For the text-containing cell, return its midpoint in [x, y] coordinate format. 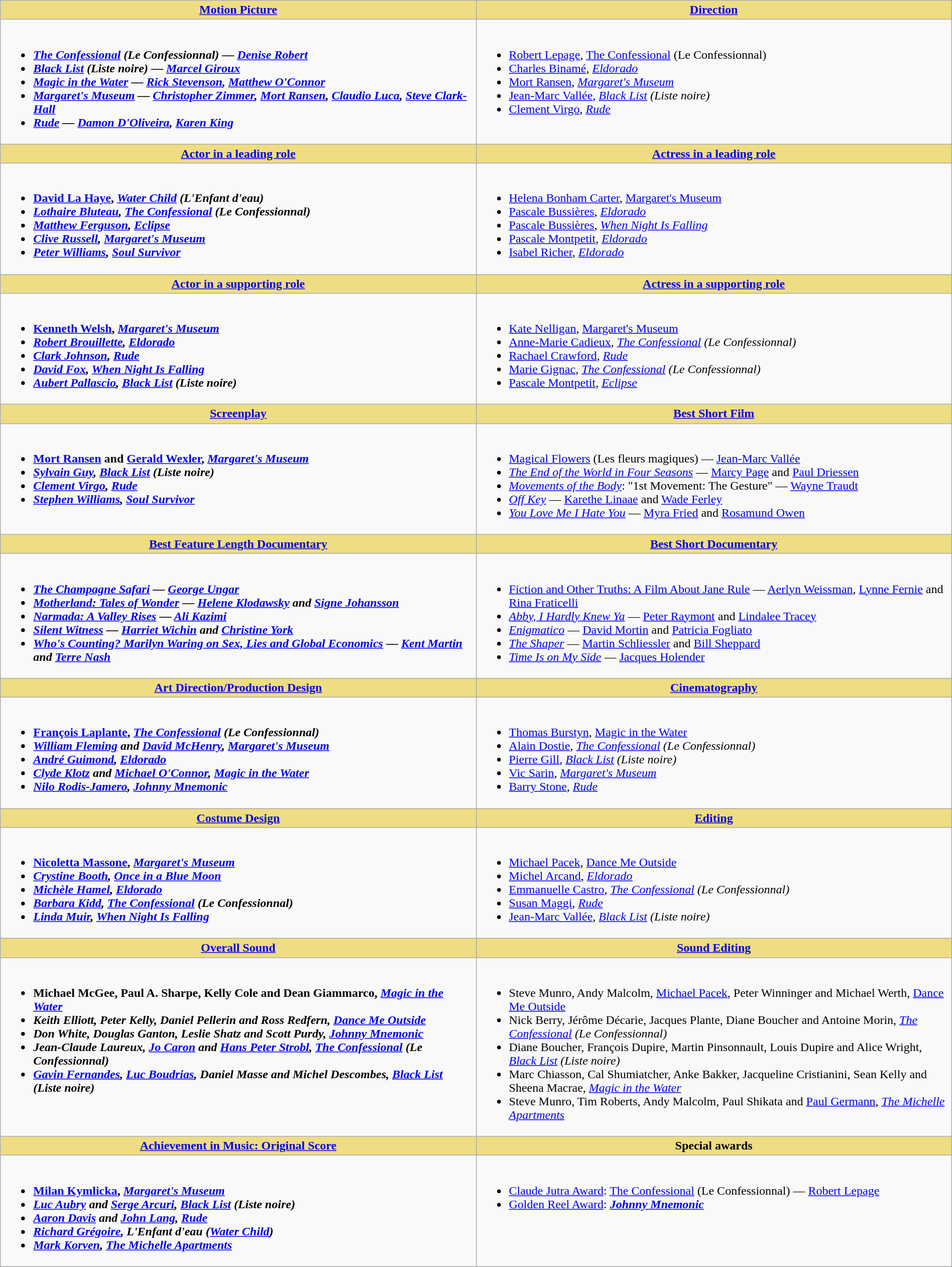
Sound Editing [714, 948]
Mort Ransen and Gerald Wexler, Margaret's MuseumSylvain Guy, Black List (Liste noire)Clement Virgo, RudeStephen Williams, Soul Survivor [238, 479]
Art Direction/Production Design [238, 687]
Motion Picture [238, 10]
Best Short Documentary [714, 544]
Actress in a supporting role [714, 284]
Screenplay [238, 414]
Direction [714, 10]
Overall Sound [238, 948]
Best Short Film [714, 414]
Actor in a leading role [238, 154]
Claude Jutra Award: The Confessional (Le Confessionnal) — Robert LepageGolden Reel Award: Johnny Mnemonic [714, 1211]
Editing [714, 818]
Actress in a leading role [714, 154]
Best Feature Length Documentary [238, 544]
Costume Design [238, 818]
Cinematography [714, 687]
Actor in a supporting role [238, 284]
Achievement in Music: Original Score [238, 1146]
Special awards [714, 1146]
